Find where the given text appears and provide that cell's center as (X, Y) coordinate. 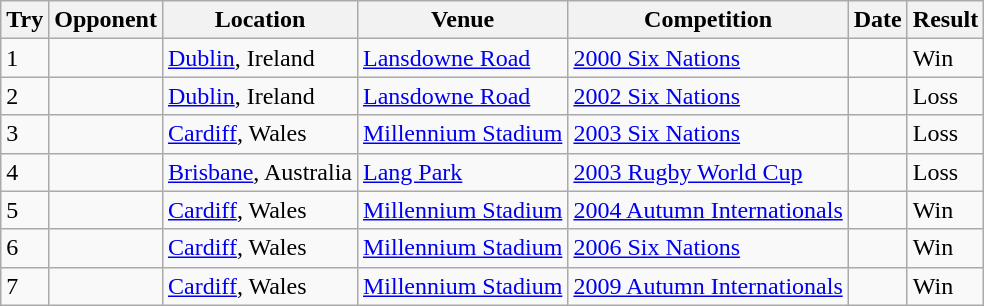
Try (25, 20)
6 (25, 248)
2004 Autumn Internationals (708, 210)
2002 Six Nations (708, 96)
5 (25, 210)
2 (25, 96)
2009 Autumn Internationals (708, 286)
Result (945, 20)
4 (25, 172)
7 (25, 286)
1 (25, 58)
2006 Six Nations (708, 248)
Date (878, 20)
3 (25, 134)
Lang Park (462, 172)
2003 Rugby World Cup (708, 172)
Brisbane, Australia (260, 172)
2000 Six Nations (708, 58)
Location (260, 20)
2003 Six Nations (708, 134)
Competition (708, 20)
Opponent (106, 20)
Venue (462, 20)
